Extract the (x, y) coordinate from the center of the cell holding the provided text.  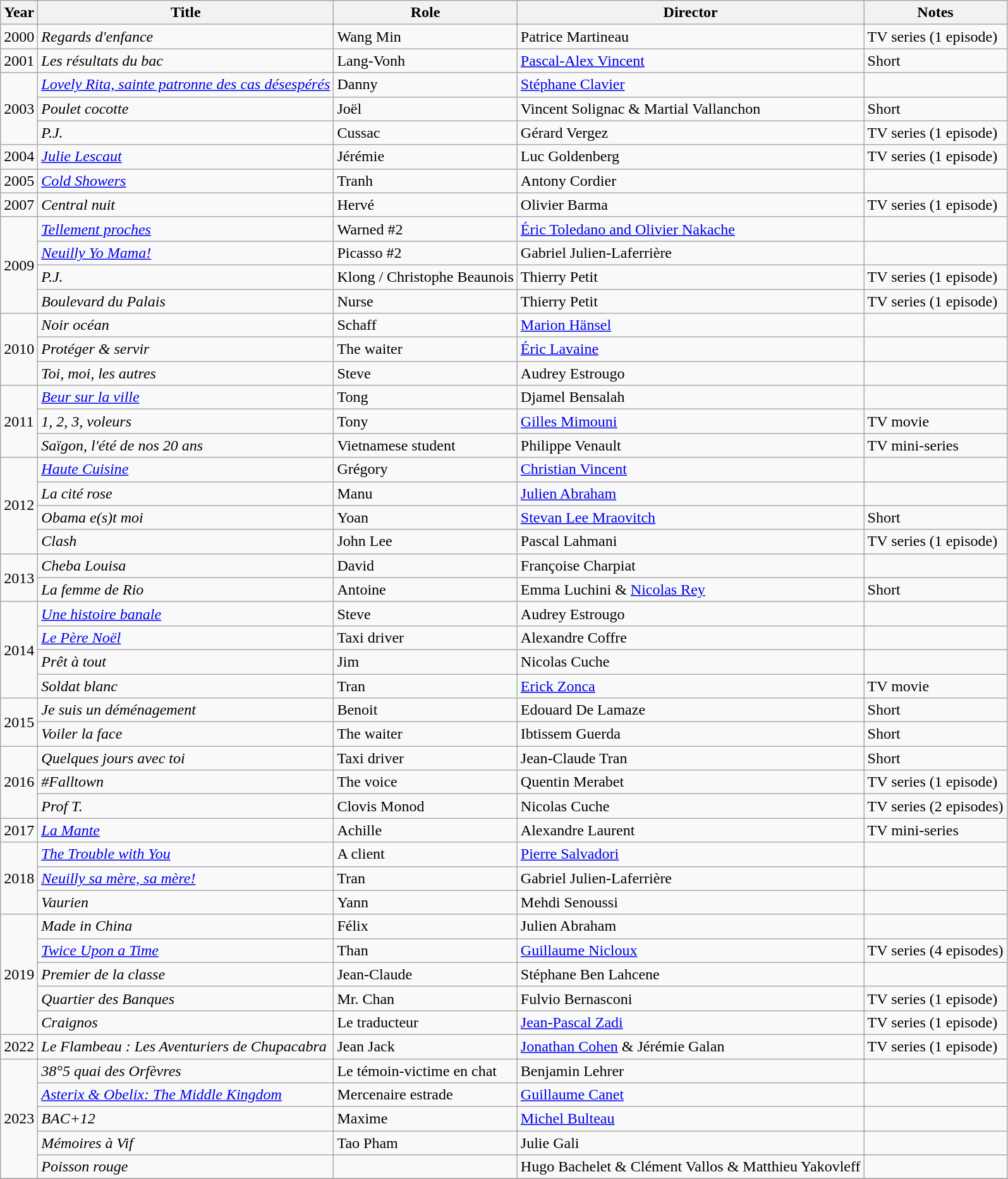
Asterix & Obelix: The Middle Kingdom (186, 1095)
2001 (19, 61)
Prêt à tout (186, 662)
Poulet cocotte (186, 109)
Central nuit (186, 205)
Alexandre Laurent (690, 830)
Philippe Venault (690, 445)
Klong / Christophe Beaunois (425, 277)
Hugo Bachelet & Clément Vallos & Matthieu Yakovleff (690, 1167)
Jean Jack (425, 1046)
Une histoire banale (186, 614)
Alexandre Coffre (690, 638)
Manu (425, 493)
Antoine (425, 589)
BAC+12 (186, 1119)
Le Père Noël (186, 638)
Toi, moi, les autres (186, 373)
2022 (19, 1046)
David (425, 565)
Le Flambeau : Les Aventuriers de Chupacabra (186, 1046)
Quelques jours avec toi (186, 758)
Guillaume Canet (690, 1095)
Tao Pham (425, 1143)
Christian Vincent (690, 469)
Grégory (425, 469)
Wang Min (425, 37)
Tellement proches (186, 229)
Éric Lavaine (690, 349)
Julie Lescaut (186, 157)
Le traducteur (425, 1022)
Danny (425, 85)
The Trouble with You (186, 854)
Julie Gali (690, 1143)
Stéphane Ben Lahcene (690, 974)
Director (690, 13)
Jérémie (425, 157)
Patrice Martineau (690, 37)
Prof T. (186, 806)
Fulvio Bernasconi (690, 998)
Pascal Lahmani (690, 541)
Hervé (425, 205)
2012 (19, 505)
Félix (425, 926)
Vincent Solignac & Martial Vallanchon (690, 109)
2023 (19, 1119)
2015 (19, 722)
Protéger & servir (186, 349)
38°5 quai des Orfèvres (186, 1071)
2016 (19, 782)
2019 (19, 974)
John Lee (425, 541)
2007 (19, 205)
Tony (425, 421)
Clovis Monod (425, 806)
TV series (2 episodes) (935, 806)
Cussac (425, 133)
2004 (19, 157)
Warned #2 (425, 229)
Vaurien (186, 902)
Gérard Vergez (690, 133)
La Mante (186, 830)
Achille (425, 830)
Marion Hänsel (690, 325)
Mehdi Senoussi (690, 902)
Ibtissem Guerda (690, 734)
Lovely Rita, sainte patronne des cas désespérés (186, 85)
Antony Cordier (690, 181)
Twice Upon a Time (186, 950)
Nurse (425, 301)
Benoit (425, 710)
2018 (19, 878)
La femme de Rio (186, 589)
Luc Goldenberg (690, 157)
Voiler la face (186, 734)
Beur sur la ville (186, 397)
Vietnamese student (425, 445)
Cold Showers (186, 181)
The voice (425, 782)
1, 2, 3, voleurs (186, 421)
Mercenaire estrade (425, 1095)
Le témoin-victime en chat (425, 1071)
Noir océan (186, 325)
Djamel Bensalah (690, 397)
2011 (19, 421)
Edouard De Lamaze (690, 710)
Stéphane Clavier (690, 85)
Boulevard du Palais (186, 301)
Gilles Mimouni (690, 421)
Benjamin Lehrer (690, 1071)
Than (425, 950)
Lang-Vonh (425, 61)
Regards d'enfance (186, 37)
Tong (425, 397)
Schaff (425, 325)
Title (186, 13)
Cheba Louisa (186, 565)
Obama e(s)t moi (186, 517)
Jean-Pascal Zadi (690, 1022)
Craignos (186, 1022)
Tranh (425, 181)
La cité rose (186, 493)
Maxime (425, 1119)
Olivier Barma (690, 205)
Jonathan Cohen & Jérémie Galan (690, 1046)
Poisson rouge (186, 1167)
2009 (19, 265)
Notes (935, 13)
Pascal-Alex Vincent (690, 61)
Jim (425, 662)
Erick Zonca (690, 686)
A client (425, 854)
Year (19, 13)
Premier de la classe (186, 974)
Pierre Salvadori (690, 854)
Saïgon, l'été de nos 20 ans (186, 445)
Role (425, 13)
Jean-Claude (425, 974)
Emma Luchini & Nicolas Rey (690, 589)
Mémoires à Vif (186, 1143)
2003 (19, 109)
Michel Bulteau (690, 1119)
Clash (186, 541)
#Falltown (186, 782)
Guillaume Nicloux (690, 950)
2017 (19, 830)
Yann (425, 902)
Jean-Claude Tran (690, 758)
TV series (4 episodes) (935, 950)
2005 (19, 181)
Neuilly sa mère, sa mère! (186, 878)
Picasso #2 (425, 253)
Stevan Lee Mraovitch (690, 517)
Quartier des Banques (186, 998)
Neuilly Yo Mama! (186, 253)
Les résultats du bac (186, 61)
Joël (425, 109)
Je suis un déménagement (186, 710)
2010 (19, 349)
2000 (19, 37)
Made in China (186, 926)
Haute Cuisine (186, 469)
2013 (19, 577)
Soldat blanc (186, 686)
2014 (19, 650)
Quentin Merabet (690, 782)
Yoan (425, 517)
Éric Toledano and Olivier Nakache (690, 229)
Mr. Chan (425, 998)
Françoise Charpiat (690, 565)
